Provide the [x, y] coordinate of the cell's center where the given text is located.  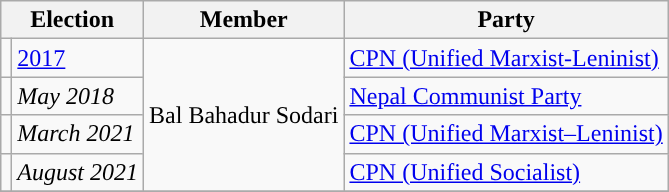
CPN (Unified Marxist-Leninist) [506, 58]
Party [506, 20]
2017 [78, 58]
Member [244, 20]
Nepal Communist Party [506, 96]
Election [72, 20]
May 2018 [78, 96]
March 2021 [78, 134]
August 2021 [78, 172]
CPN (Unified Marxist–Leninist) [506, 134]
Bal Bahadur Sodari [244, 115]
CPN (Unified Socialist) [506, 172]
